Pinpoint the cell where the given text exists, returning its (X, Y) midpoint coordinate. 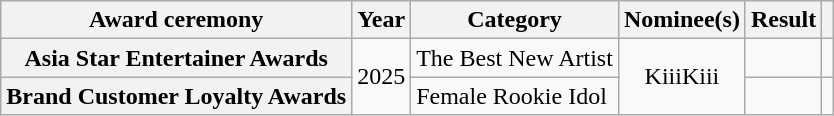
KiiiKiii (682, 77)
Award ceremony (176, 20)
Female Rookie Idol (515, 96)
The Best New Artist (515, 58)
Nominee(s) (682, 20)
Brand Customer Loyalty Awards (176, 96)
2025 (382, 77)
Year (382, 20)
Asia Star Entertainer Awards (176, 58)
Category (515, 20)
Result (783, 20)
